Return [x, y] of the center of cell containing provided text 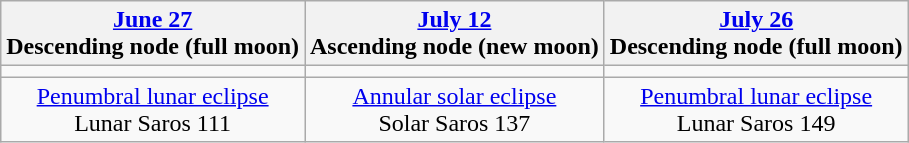
July 12Ascending node (new moon) [454, 34]
July 26Descending node (full moon) [756, 34]
June 27Descending node (full moon) [153, 34]
Penumbral lunar eclipseLunar Saros 111 [153, 110]
Annular solar eclipseSolar Saros 137 [454, 110]
Penumbral lunar eclipseLunar Saros 149 [756, 110]
